Provide the (X, Y) coordinate of the cell's center where the given text is located.  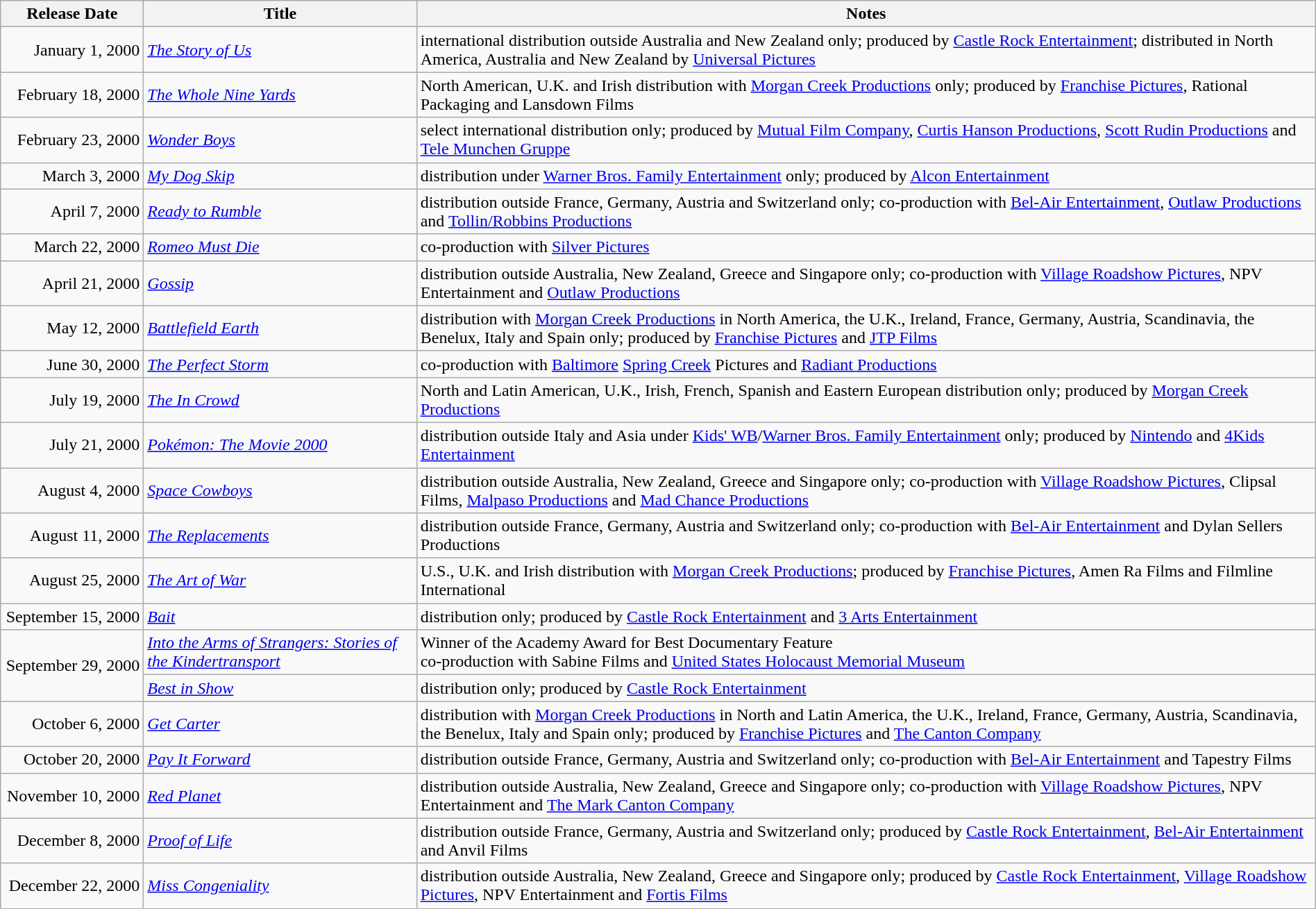
The Perfect Storm (280, 364)
North and Latin American, U.K., Irish, French, Spanish and Eastern European distribution only; produced by Morgan Creek Productions (866, 400)
The Whole Nine Yards (280, 94)
June 30, 2000 (72, 364)
February 23, 2000 (72, 140)
March 3, 2000 (72, 176)
July 19, 2000 (72, 400)
The In Crowd (280, 400)
Notes (866, 14)
November 10, 2000 (72, 796)
distribution only; produced by Castle Rock Entertainment (866, 688)
Miss Congeniality (280, 886)
Best in Show (280, 688)
December 8, 2000 (72, 840)
August 11, 2000 (72, 536)
The Replacements (280, 536)
Gossip (280, 283)
December 22, 2000 (72, 886)
September 15, 2000 (72, 617)
distribution outside France, Germany, Austria and Switzerland only; co-production with Bel-Air Entertainment and Tapestry Films (866, 760)
February 18, 2000 (72, 94)
April 21, 2000 (72, 283)
Into the Arms of Strangers: Stories of the Kindertransport (280, 653)
October 6, 2000 (72, 724)
July 21, 2000 (72, 444)
The Art of War (280, 581)
distribution only; produced by Castle Rock Entertainment and 3 Arts Entertainment (866, 617)
distribution outside Italy and Asia under Kids' WB/Warner Bros. Family Entertainment only; produced by Nintendo and 4Kids Entertainment (866, 444)
co-production with Silver Pictures (866, 247)
North American, U.K. and Irish distribution with Morgan Creek Productions only; produced by Franchise Pictures, Rational Packaging and Lansdown Films (866, 94)
Pokémon: The Movie 2000 (280, 444)
Title (280, 14)
Pay It Forward (280, 760)
distribution outside France, Germany, Austria and Switzerland only; produced by Castle Rock Entertainment, Bel-Air Entertainment and Anvil Films (866, 840)
Winner of the Academy Award for Best Documentary Featureco-production with Sabine Films and United States Holocaust Memorial Museum (866, 653)
May 12, 2000 (72, 328)
U.S., U.K. and Irish distribution with Morgan Creek Productions; produced by Franchise Pictures, Amen Ra Films and Filmline International (866, 581)
October 20, 2000 (72, 760)
My Dog Skip (280, 176)
September 29, 2000 (72, 665)
Proof of Life (280, 840)
Release Date (72, 14)
Wonder Boys (280, 140)
Space Cowboys (280, 490)
Romeo Must Die (280, 247)
Red Planet (280, 796)
Get Carter (280, 724)
April 7, 2000 (72, 211)
distribution outside France, Germany, Austria and Switzerland only; co-production with Bel-Air Entertainment and Dylan Sellers Productions (866, 536)
August 4, 2000 (72, 490)
Ready to Rumble (280, 211)
Bait (280, 617)
January 1, 2000 (72, 50)
distribution under Warner Bros. Family Entertainment only; produced by Alcon Entertainment (866, 176)
August 25, 2000 (72, 581)
The Story of Us (280, 50)
March 22, 2000 (72, 247)
Battlefield Earth (280, 328)
select international distribution only; produced by Mutual Film Company, Curtis Hanson Productions, Scott Rudin Productions and Tele Munchen Gruppe (866, 140)
co-production with Baltimore Spring Creek Pictures and Radiant Productions (866, 364)
